Return [x, y] of the center of cell containing provided text 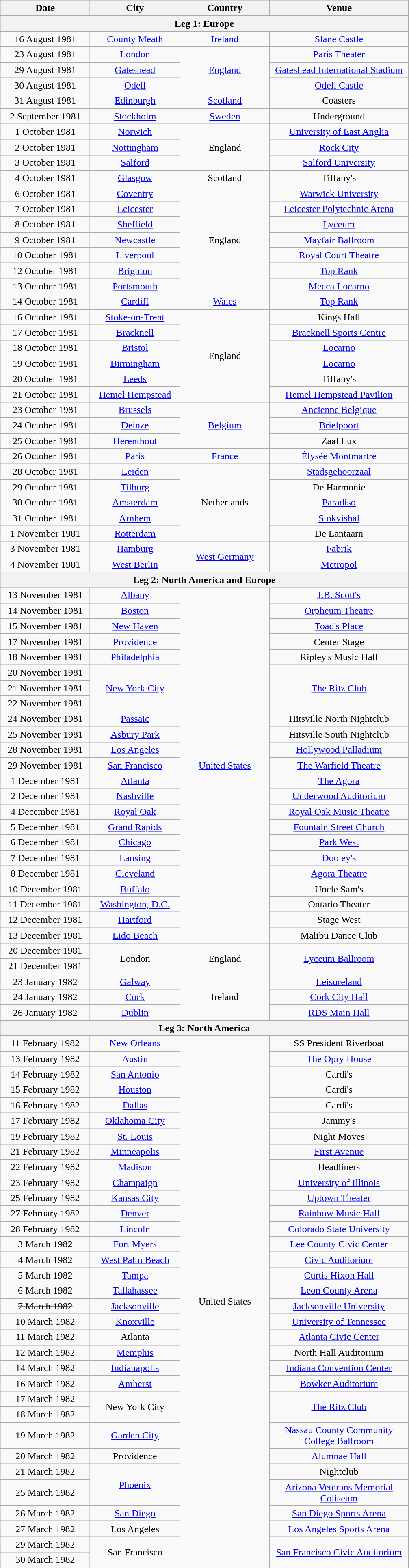
Élysée Montmartre [339, 456]
Hemel Hempstead Pavilion [339, 394]
Stokvishal [339, 518]
13 November 1981 [45, 595]
Orpheum Theatre [339, 611]
21 March 1982 [45, 1472]
Night Moves [339, 1136]
The Agora [339, 781]
Washington, D.C. [135, 904]
23 October 1981 [45, 410]
18 November 1981 [45, 657]
West Palm Beach [135, 1260]
16 March 1982 [45, 1383]
Jammy's [339, 1121]
Underground [339, 116]
Leicester [135, 209]
Uptown Theater [339, 1198]
Paradiso [339, 503]
Civic Auditorium [339, 1260]
Madison [135, 1167]
Venue [339, 8]
21 October 1981 [45, 394]
Hitsville North Nightclub [339, 719]
San Antonio [135, 1074]
Herenthout [135, 441]
5 December 1981 [45, 827]
Garden City [135, 1435]
24 November 1981 [45, 719]
Stadsgehoorzaal [339, 472]
21 November 1981 [45, 688]
Paris Theater [339, 54]
Belgium [225, 425]
28 November 1981 [45, 750]
Leg 3: North America [204, 1028]
12 March 1982 [45, 1352]
Paris [135, 456]
Leisureland [339, 982]
9 October 1981 [45, 240]
8 October 1981 [45, 225]
City [135, 8]
30 March 1982 [45, 1560]
Lansing [135, 858]
23 February 1982 [45, 1183]
Passaic [135, 719]
Amsterdam [135, 503]
New Haven [135, 626]
Indiana Convention Center [339, 1368]
17 October 1981 [45, 333]
West Germany [225, 557]
3 November 1981 [45, 549]
6 December 1981 [45, 842]
Amherst [135, 1383]
16 February 1982 [45, 1105]
Fountain Street Church [339, 827]
Hemel Hempstead [135, 394]
Leiden [135, 472]
University of Illinois [339, 1183]
18 March 1982 [45, 1414]
Metropol [339, 564]
Rainbow Music Hall [339, 1214]
Country [225, 8]
23 August 1981 [45, 54]
Brielpoort [339, 425]
Nottingham [135, 147]
Arnhem [135, 518]
Oklahoma City [135, 1121]
Boston [135, 611]
Warwick University [339, 194]
Ripley's Music Hall [339, 657]
1 October 1981 [45, 132]
Buffalo [135, 889]
15 February 1982 [45, 1090]
21 February 1982 [45, 1151]
Leeds [135, 379]
16 August 1981 [45, 39]
Lyceum [339, 225]
RDS Main Hall [339, 1013]
Liverpool [135, 255]
Park West [339, 842]
Cork [135, 997]
5 March 1982 [45, 1275]
Stockholm [135, 116]
6 October 1981 [45, 194]
Asbury Park [135, 734]
Glasgow [135, 178]
Edinburgh [135, 101]
20 December 1981 [45, 951]
Bowker Auditorium [339, 1383]
Rotterdam [135, 533]
16 October 1981 [45, 317]
Champaign [135, 1183]
Fabrik [339, 549]
12 October 1981 [45, 271]
24 October 1981 [45, 425]
3 October 1981 [45, 162]
26 January 1982 [45, 1013]
Lincoln [135, 1229]
Hitsville South Nightclub [339, 734]
Date [45, 8]
Nassau County Community College Ballroom [339, 1435]
Sheffield [135, 225]
San Diego [135, 1514]
Center Stage [339, 641]
20 March 1982 [45, 1456]
Malibu Dance Club [339, 935]
Zaal Lux [339, 441]
Portsmouth [135, 286]
17 March 1982 [45, 1399]
7 March 1982 [45, 1306]
Gateshead [135, 70]
4 March 1982 [45, 1260]
Hartford [135, 920]
Mayfair Ballroom [339, 240]
Hamburg [135, 549]
29 November 1981 [45, 765]
Denver [135, 1214]
29 August 1981 [45, 70]
19 October 1981 [45, 363]
28 February 1982 [45, 1229]
Coventry [135, 194]
County Meath [135, 39]
Cleveland [135, 873]
Newcastle [135, 240]
4 November 1981 [45, 564]
2 September 1981 [45, 116]
Cork City Hall [339, 997]
Fort Myers [135, 1244]
27 March 1982 [45, 1529]
Birmingham [135, 363]
19 March 1982 [45, 1435]
22 November 1981 [45, 704]
18 October 1981 [45, 348]
10 October 1981 [45, 255]
Salford [135, 162]
Odell Castle [339, 85]
Wales [225, 302]
San Francisco Civic Auditorium [339, 1552]
Netherlands [225, 503]
11 February 1982 [45, 1043]
Colorado State University [339, 1229]
Stoke-on-Trent [135, 317]
4 October 1981 [45, 178]
Philadelphia [135, 657]
Toad's Place [339, 626]
Kings Hall [339, 317]
The Warfield Theatre [339, 765]
Alumnae Hall [339, 1456]
Dooley's [339, 858]
31 August 1981 [45, 101]
8 December 1981 [45, 873]
Bracknell Sports Centre [339, 333]
J.B. Scott's [339, 595]
Leg 2: North America and Europe [204, 580]
St. Louis [135, 1136]
Tampa [135, 1275]
University of East Anglia [339, 132]
21 December 1981 [45, 966]
25 October 1981 [45, 441]
25 November 1981 [45, 734]
7 October 1981 [45, 209]
11 December 1981 [45, 904]
6 March 1982 [45, 1291]
Sweden [225, 116]
Indianapolis [135, 1368]
Curtis Hixon Hall [339, 1275]
30 October 1981 [45, 503]
2 October 1981 [45, 147]
Brighton [135, 271]
Bracknell [135, 333]
Kansas City [135, 1198]
Mecca Locarno [339, 286]
San Diego Sports Arena [339, 1514]
Deinze [135, 425]
24 January 1982 [45, 997]
Lyceum Ballroom [339, 959]
25 March 1982 [45, 1492]
4 December 1981 [45, 812]
Jacksonville [135, 1306]
26 October 1981 [45, 456]
Norwich [135, 132]
11 March 1982 [45, 1337]
Bristol [135, 348]
Tilburg [135, 487]
France [225, 456]
Chicago [135, 842]
27 February 1982 [45, 1214]
Brussels [135, 410]
Stage West [339, 920]
Royal Oak Music Theatre [339, 812]
1 December 1981 [45, 781]
Austin [135, 1059]
19 February 1982 [45, 1136]
26 March 1982 [45, 1514]
Memphis [135, 1352]
The Opry House [339, 1059]
10 March 1982 [45, 1322]
Dublin [135, 1013]
West Berlin [135, 564]
20 October 1981 [45, 379]
Lido Beach [135, 935]
Leon County Arena [339, 1291]
New Orleans [135, 1043]
25 February 1982 [45, 1198]
10 December 1981 [45, 889]
1 November 1981 [45, 533]
12 December 1981 [45, 920]
Grand Rapids [135, 827]
Royal Court Theatre [339, 255]
29 October 1981 [45, 487]
Ancienne Belgique [339, 410]
Nashville [135, 796]
Phoenix [135, 1485]
Los Angeles Sports Arena [339, 1529]
Royal Oak [135, 812]
17 February 1982 [45, 1121]
Coasters [339, 101]
7 December 1981 [45, 858]
20 November 1981 [45, 672]
Cardiff [135, 302]
Knoxville [135, 1322]
14 October 1981 [45, 302]
3 March 1982 [45, 1244]
14 November 1981 [45, 611]
Gateshead International Stadium [339, 70]
2 December 1981 [45, 796]
13 October 1981 [45, 286]
Hollywood Palladium [339, 750]
Arizona Veterans Memorial Coliseum [339, 1492]
13 December 1981 [45, 935]
De Lantaarn [339, 533]
University of Tennessee [339, 1322]
North Hall Auditorium [339, 1352]
Galway [135, 982]
23 January 1982 [45, 982]
Agora Theatre [339, 873]
15 November 1981 [45, 626]
Jacksonville University [339, 1306]
29 March 1982 [45, 1544]
30 August 1981 [45, 85]
Tallahassee [135, 1291]
Slane Castle [339, 39]
Houston [135, 1090]
Atlanta Civic Center [339, 1337]
17 November 1981 [45, 641]
Odell [135, 85]
Lee County Civic Center [339, 1244]
Nightclub [339, 1472]
Uncle Sam's [339, 889]
First Avenue [339, 1151]
13 February 1982 [45, 1059]
Dallas [135, 1105]
Leg 1: Europe [204, 24]
Albany [135, 595]
Headliners [339, 1167]
Leicester Polytechnic Arena [339, 209]
31 October 1981 [45, 518]
14 March 1982 [45, 1368]
De Harmonie [339, 487]
Ontario Theater [339, 904]
Rock City [339, 147]
Salford University [339, 162]
Underwood Auditorium [339, 796]
14 February 1982 [45, 1074]
SS President Riverboat [339, 1043]
28 October 1981 [45, 472]
Minneapolis [135, 1151]
22 February 1982 [45, 1167]
